For the text-containing cell, return its midpoint in (X, Y) coordinate format. 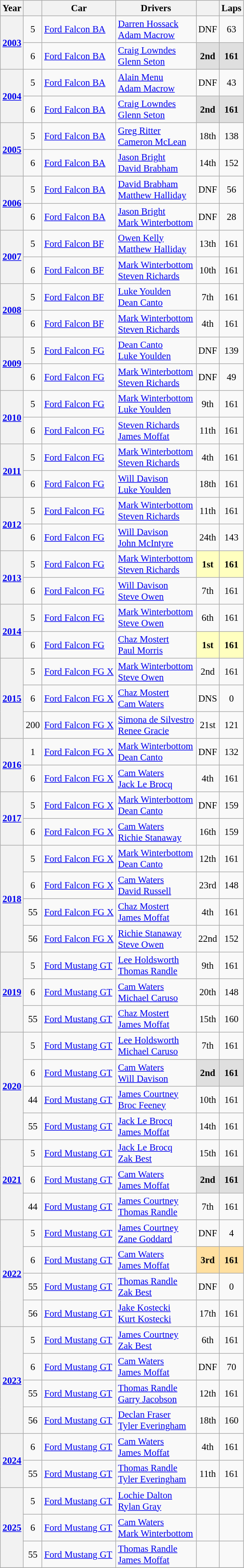
2010 (12, 417)
Jack Le Brocq Zak Best (156, 1153)
Drivers (156, 8)
200 (33, 725)
Mark Winterbottom Luke Youlden (156, 404)
2024 (12, 1460)
20th (208, 992)
17th (208, 1314)
2005 (12, 150)
24th (208, 538)
143 (232, 538)
James Courtney Thomas Randle (156, 1207)
70 (232, 1367)
2022 (12, 1273)
Chaz Mostert Paul Morris (156, 644)
Cam Waters Jack Le Brocq (156, 779)
James Courtney Zak Best (156, 1340)
Will Davison Luke Youlden (156, 485)
Greg Ritter Cameron McLean (156, 137)
2006 (12, 203)
2017 (12, 818)
Darren Hossack Adam Macrow (156, 30)
Alain Menu Adam Macrow (156, 83)
Cam Waters Richie Stanaway (156, 832)
Cam Waters David Russell (156, 885)
Laps (232, 8)
22nd (208, 939)
2011 (12, 470)
28 (232, 217)
Cam Waters Michael Caruso (156, 992)
2009 (12, 364)
13th (208, 244)
21st (208, 725)
David Brabham Matthew Halliday (156, 190)
Will Davison Steve Owen (156, 591)
2023 (12, 1380)
2012 (12, 524)
2018 (12, 899)
138 (232, 137)
James Courtney Broc Feeney (156, 1099)
4 (232, 1233)
Thomas Randle Tyler Everingham (156, 1474)
121 (232, 725)
139 (232, 350)
Simona de Silvestro Renee Gracie (156, 725)
2014 (12, 631)
23rd (208, 885)
Thomas Randle Zak Best (156, 1286)
2021 (12, 1180)
James Courtney Zane Goddard (156, 1233)
Jake Kostecki Kurt Kostecki (156, 1314)
63 (232, 30)
2013 (12, 577)
Steven Richards James Moffat (156, 431)
2016 (12, 765)
132 (232, 752)
2003 (12, 43)
2019 (12, 992)
Cam Waters Mark Winterbottom (156, 1527)
Lochie Dalton Rylan Gray (156, 1501)
2004 (12, 96)
Lee Holdsworth Michael Caruso (156, 1046)
1 (33, 752)
Car (79, 8)
Dean Canto Luke Youlden (156, 350)
Luke Youlden Dean Canto (156, 297)
Jack Le Brocq James Moffat (156, 1127)
2015 (12, 698)
Cam Waters Will Davison (156, 1073)
Declan Fraser Tyler Everingham (156, 1421)
Chaz Mostert Cam Waters (156, 698)
16th (208, 832)
49 (232, 377)
Will Davison John McIntyre (156, 538)
Richie Stanaway Steve Owen (156, 939)
2007 (12, 257)
2025 (12, 1527)
Thomas Randle Garry Jacobson (156, 1394)
2008 (12, 310)
Jason Bright Mark Winterbottom (156, 217)
Year (12, 8)
Lee Holdsworth Thomas Randle (156, 966)
DNS (208, 698)
Owen Kelly Matthew Halliday (156, 244)
Jason Bright David Brabham (156, 163)
43 (232, 83)
Thomas Randle James Moffat (156, 1554)
3rd (208, 1260)
2020 (12, 1086)
